Capture the cell that displays the provided text and extract its (X, Y) central coordinate. 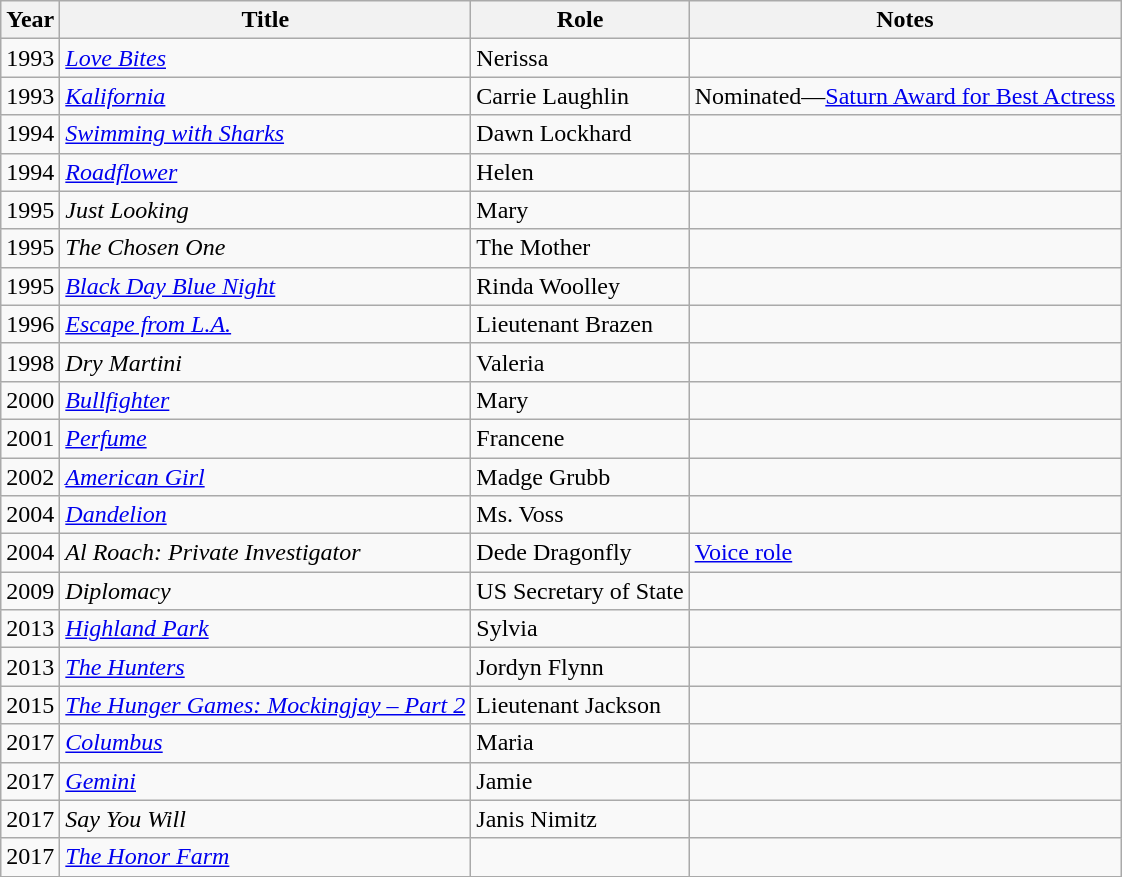
Rinda Woolley (580, 286)
Kalifornia (266, 96)
Francene (580, 438)
Valeria (580, 362)
Black Day Blue Night (266, 286)
Bullfighter (266, 400)
Title (266, 20)
The Mother (580, 248)
Ms. Voss (580, 515)
2002 (30, 477)
Just Looking (266, 210)
Dry Martini (266, 362)
American Girl (266, 477)
The Chosen One (266, 248)
Say You Will (266, 819)
Roadflower (266, 172)
Madge Grubb (580, 477)
Sylvia (580, 629)
Maria (580, 743)
Lieutenant Brazen (580, 324)
Gemini (266, 781)
2015 (30, 705)
Escape from L.A. (266, 324)
2000 (30, 400)
Dawn Lockhard (580, 134)
Highland Park (266, 629)
Helen (580, 172)
Diplomacy (266, 591)
2009 (30, 591)
Carrie Laughlin (580, 96)
Al Roach: Private Investigator (266, 553)
Dede Dragonfly (580, 553)
Love Bites (266, 58)
Janis Nimitz (580, 819)
Year (30, 20)
The Hunters (266, 667)
2001 (30, 438)
Nominated—Saturn Award for Best Actress (904, 96)
Voice role (904, 553)
Nerissa (580, 58)
The Honor Farm (266, 857)
Jordyn Flynn (580, 667)
US Secretary of State (580, 591)
Perfume (266, 438)
Notes (904, 20)
1996 (30, 324)
Columbus (266, 743)
The Hunger Games: Mockingjay – Part 2 (266, 705)
Lieutenant Jackson (580, 705)
Dandelion (266, 515)
1998 (30, 362)
Swimming with Sharks (266, 134)
Jamie (580, 781)
Role (580, 20)
